Scan for the cell matching the given text and deliver its [X, Y] coordinate at center. 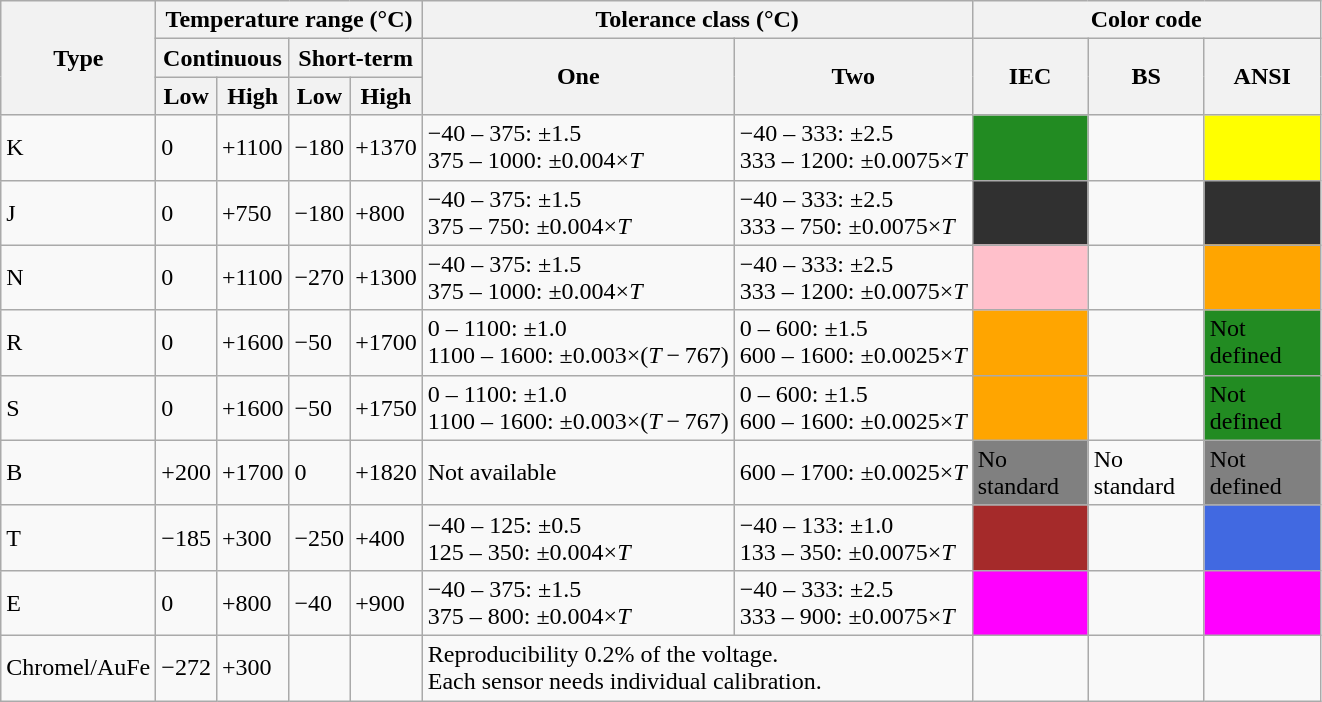
Not available [578, 472]
+1370 [386, 148]
−40 – 125: ±0.5125 – 350: ±0.004×T [578, 538]
Color code [1146, 20]
−40 – 375: ±1.5375 – 750: ±0.004×T [578, 212]
Continuous [222, 58]
+750 [252, 212]
IEC [1030, 77]
−40 – 333: ±2.5333 – 750: ±0.0075×T [853, 212]
Type [78, 58]
−40 – 133: ±1.0133 – 350: ±0.0075×T [853, 538]
−250 [320, 538]
+1820 [386, 472]
−40 – 375: ±1.5375 – 800: ±0.004×T [578, 602]
−185 [186, 538]
Reproducibility 0.2% of the voltage.Each sensor needs individual calibration. [697, 668]
−40 – 333: ±2.5333 – 900: ±0.0075×T [853, 602]
+1750 [386, 408]
E [78, 602]
+400 [386, 538]
J [78, 212]
−272 [186, 668]
Two [853, 77]
One [578, 77]
600 – 1700: ±0.0025×T [853, 472]
−270 [320, 278]
+200 [186, 472]
+900 [386, 602]
Temperature range (°C) [289, 20]
ANSI [1262, 77]
S [78, 408]
Tolerance class (°C) [697, 20]
R [78, 342]
K [78, 148]
+1300 [386, 278]
N [78, 278]
T [78, 538]
Short-term [356, 58]
Chromel/AuFe [78, 668]
−40 [320, 602]
B [78, 472]
BS [1146, 77]
